Search for the cell housing the specified text and yield its (x, y) center coordinate. 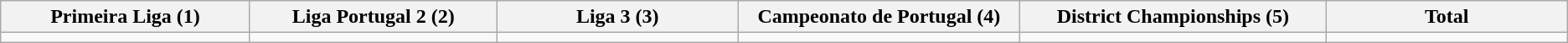
Campeonato de Portugal (4) (879, 17)
Liga 3 (3) (617, 17)
District Championships (5) (1173, 17)
Liga Portugal 2 (2) (374, 17)
Total (1447, 17)
Primeira Liga (1) (126, 17)
